Find where the given text appears and provide that cell's center as [X, Y] coordinate. 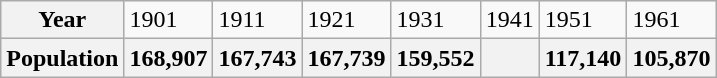
1931 [436, 20]
1921 [346, 20]
105,870 [672, 58]
1941 [510, 20]
159,552 [436, 58]
Population [62, 58]
1961 [672, 20]
1951 [583, 20]
167,739 [346, 58]
1901 [168, 20]
168,907 [168, 58]
167,743 [258, 58]
Year [62, 20]
117,140 [583, 58]
1911 [258, 20]
